Search for the cell housing the specified text and yield its [x, y] center coordinate. 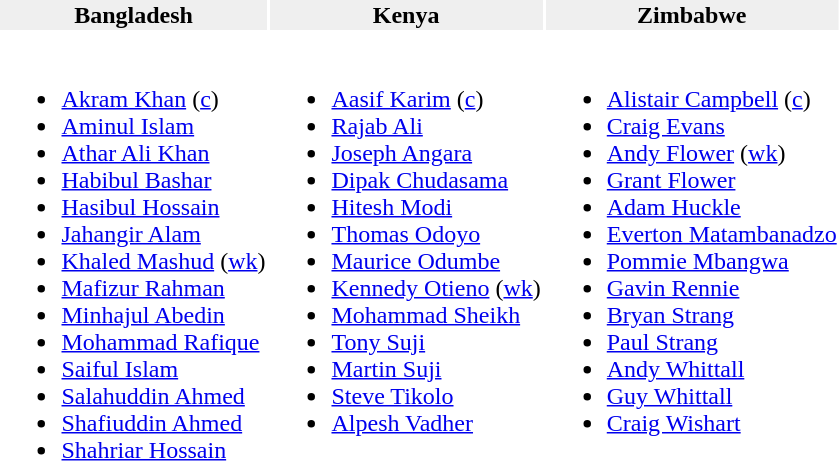
Bangladesh [134, 15]
Zimbabwe [692, 15]
Kenya [406, 15]
